Extract the (X, Y) coordinate from the center of the cell holding the provided text.  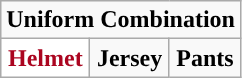
Helmet (46, 58)
Pants (204, 58)
Uniform Combination (121, 20)
Jersey (130, 58)
